Pinpoint the cell where the given text exists, returning its [x, y] midpoint coordinate. 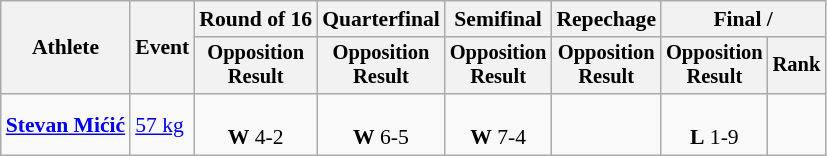
L 1-9 [714, 124]
57 kg [162, 124]
W 6-5 [381, 124]
Semifinal [498, 19]
Repechage [606, 19]
Athlete [66, 48]
Round of 16 [256, 19]
Stevan Mićić [66, 124]
Event [162, 48]
Final / [743, 19]
W 7-4 [498, 124]
Quarterfinal [381, 19]
W 4-2 [256, 124]
Rank [797, 66]
